Pinpoint the cell where the given text exists, returning its [x, y] midpoint coordinate. 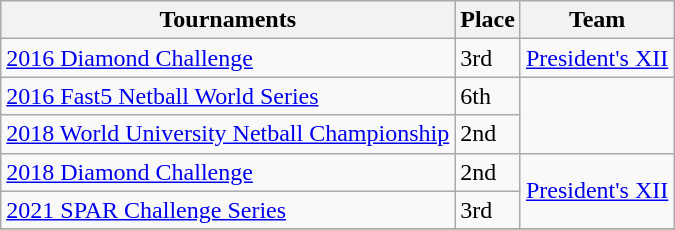
2018 Diamond Challenge [228, 172]
Place [488, 20]
6th [488, 96]
2016 Diamond Challenge [228, 58]
2021 SPAR Challenge Series [228, 210]
Tournaments [228, 20]
Team [596, 20]
2018 World University Netball Championship [228, 134]
2016 Fast5 Netball World Series [228, 96]
